For the text-containing cell, return its midpoint in (x, y) coordinate format. 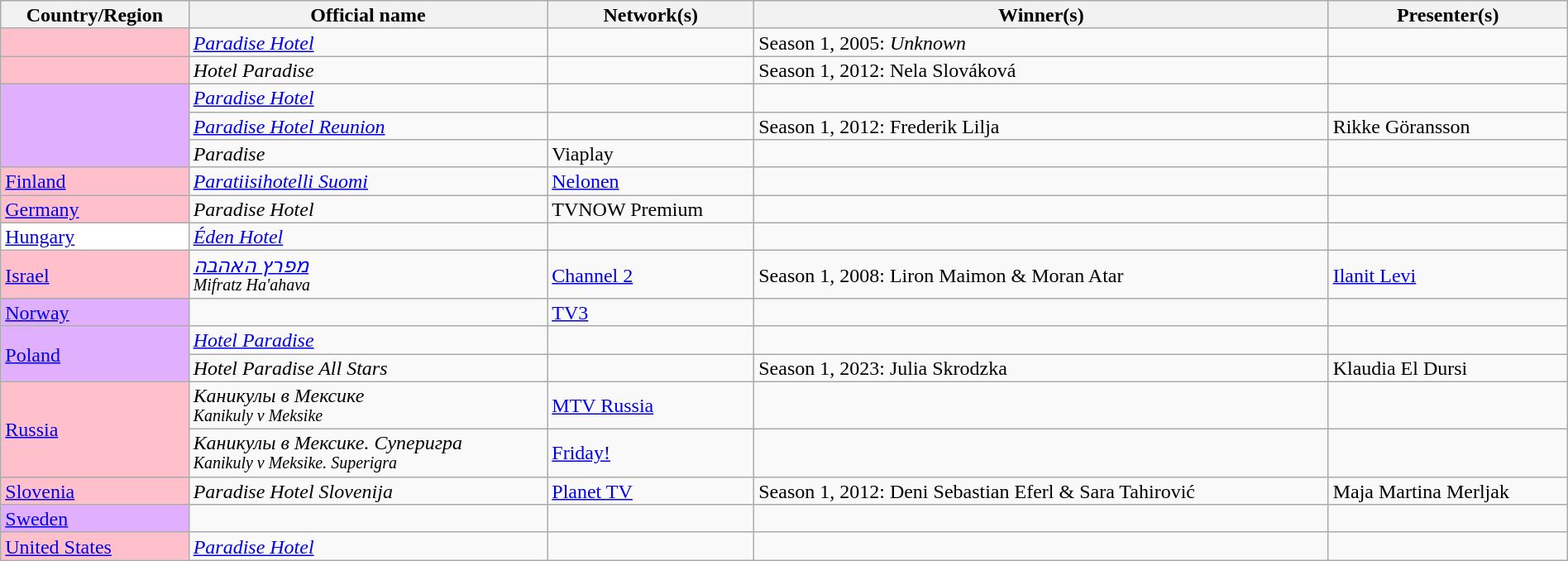
Friday! (651, 453)
TV3 (651, 312)
Poland (94, 354)
Israel (94, 275)
Hungary (94, 237)
Winner(s) (1041, 15)
MTV Russia (651, 405)
Каникулы в Мексике. СупериграKanikuly v Meksike. Superigra (368, 453)
Planet TV (651, 491)
Presenter(s) (1447, 15)
Norway (94, 312)
Ilanit Levi (1447, 275)
Klaudia El Dursi (1447, 368)
Season 1, 2008: Liron Maimon & Moran Atar (1041, 275)
Paratiisihotelli Suomi (368, 181)
Finland (94, 181)
TVNOW Premium (651, 209)
Paradise Hotel Slovenija (368, 491)
Viaplay (651, 154)
Germany (94, 209)
Season 1, 2012: Frederik Lilja (1041, 126)
Season 1, 2005: Unknown (1041, 42)
Season 1, 2023: Julia Skrodzka (1041, 368)
Russia (94, 429)
Channel 2 (651, 275)
Country/Region (94, 15)
Каникулы в МексикеKanikuly v Meksike (368, 405)
Season 1, 2012: Nela Slováková (1041, 70)
Paradise (368, 154)
Paradise Hotel Reunion (368, 126)
Network(s) (651, 15)
מפרץ האהבהMifratz Ha'ahava (368, 275)
Nelonen (651, 181)
Maja Martina Merljak (1447, 491)
Éden Hotel (368, 237)
Rikke Göransson (1447, 126)
Sweden (94, 519)
Hotel Paradise All Stars (368, 368)
Slovenia (94, 491)
Season 1, 2012: Deni Sebastian Eferl & Sara Tahirović (1041, 491)
Official name (368, 15)
United States (94, 546)
